Return (x, y) of the center of cell containing provided text 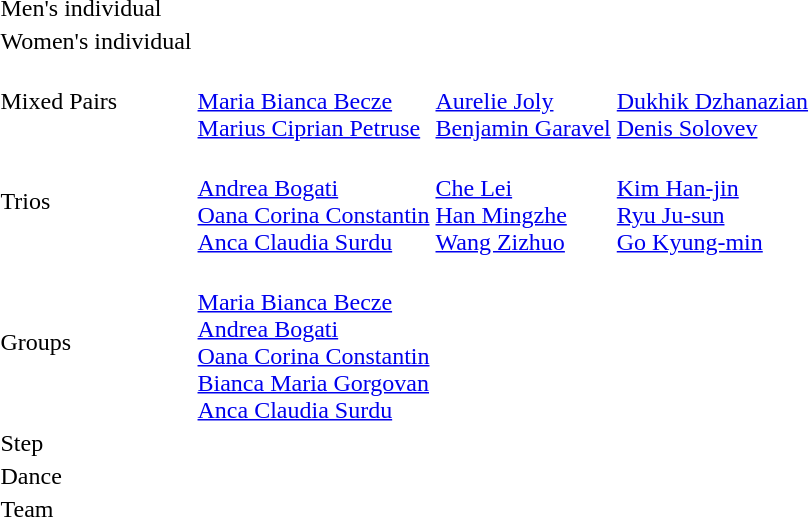
Che LeiHan MingzheWang Zizhuo (523, 202)
Kim Han-jinRyu Ju-sunGo Kyung-min (712, 202)
Aurelie JolyBenjamin Garavel (523, 101)
Maria Bianca BeczeAndrea BogatiOana Corina ConstantinBianca Maria GorgovanAnca Claudia Surdu (314, 342)
Andrea BogatiOana Corina ConstantinAnca Claudia Surdu (314, 202)
Dukhik DzhanazianDenis Solovev (712, 101)
Maria Bianca BeczeMarius Ciprian Petruse (314, 101)
